Search for the cell housing the specified text and yield its [X, Y] center coordinate. 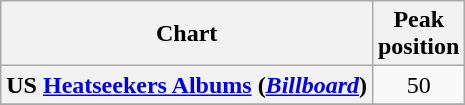
US Heatseekers Albums (Billboard) [187, 85]
Chart [187, 34]
50 [418, 85]
Peakposition [418, 34]
